Output the [x, y] coordinate of the center of the cell containing the given text.  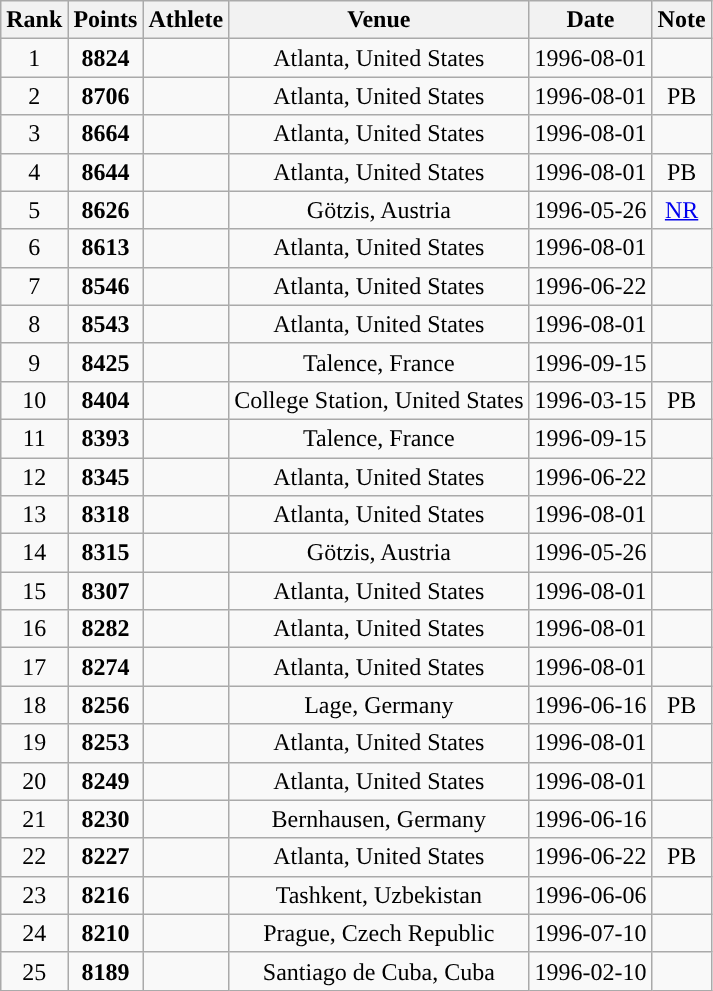
Athlete [186, 20]
13 [34, 515]
Prague, Czech Republic [379, 933]
15 [34, 591]
College Station, United States [379, 400]
8404 [106, 400]
22 [34, 857]
8546 [106, 286]
8253 [106, 743]
7 [34, 286]
8613 [106, 248]
8249 [106, 781]
8189 [106, 971]
8664 [106, 134]
2 [34, 96]
8307 [106, 591]
24 [34, 933]
Rank [34, 20]
6 [34, 248]
11 [34, 438]
Date [590, 20]
8230 [106, 819]
5 [34, 210]
3 [34, 134]
Points [106, 20]
10 [34, 400]
19 [34, 743]
8318 [106, 515]
Tashkent, Uzbekistan [379, 895]
1996-03-15 [590, 400]
8706 [106, 96]
8824 [106, 58]
8282 [106, 629]
4 [34, 172]
1 [34, 58]
8543 [106, 324]
8227 [106, 857]
Venue [379, 20]
23 [34, 895]
Bernhausen, Germany [379, 819]
9 [34, 362]
Santiago de Cuba, Cuba [379, 971]
14 [34, 553]
25 [34, 971]
16 [34, 629]
8256 [106, 705]
17 [34, 667]
8216 [106, 895]
8425 [106, 362]
NR [682, 210]
21 [34, 819]
8274 [106, 667]
1996-07-10 [590, 933]
1996-02-10 [590, 971]
20 [34, 781]
8315 [106, 553]
1996-06-06 [590, 895]
8644 [106, 172]
8210 [106, 933]
18 [34, 705]
8393 [106, 438]
8345 [106, 477]
8626 [106, 210]
Note [682, 20]
Lage, Germany [379, 705]
12 [34, 477]
8 [34, 324]
